Detect which cell encompasses the target text, then output its (X, Y) center coordinate. 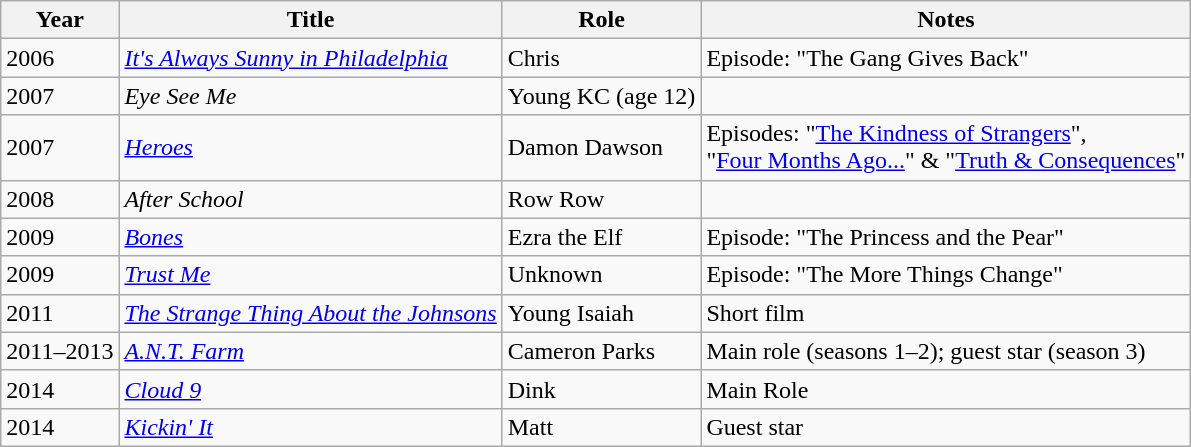
Role (602, 20)
After School (310, 199)
A.N.T. Farm (310, 351)
Heroes (310, 148)
Dink (602, 389)
Guest star (946, 427)
Cloud 9 (310, 389)
2011 (60, 313)
2008 (60, 199)
Chris (602, 58)
2011–2013 (60, 351)
The Strange Thing About the Johnsons (310, 313)
It's Always Sunny in Philadelphia (310, 58)
Episode: "The Gang Gives Back" (946, 58)
Row Row (602, 199)
Year (60, 20)
Episodes: "The Kindness of Strangers","Four Months Ago..." & "Truth & Consequences" (946, 148)
Eye See Me (310, 96)
Notes (946, 20)
Ezra the Elf (602, 237)
Young KC (age 12) (602, 96)
2006 (60, 58)
Episode: "The Princess and the Pear" (946, 237)
Unknown (602, 275)
Episode: "The More Things Change" (946, 275)
Trust Me (310, 275)
Short film (946, 313)
Cameron Parks (602, 351)
Main Role (946, 389)
Kickin' It (310, 427)
Young Isaiah (602, 313)
Bones (310, 237)
Title (310, 20)
Matt (602, 427)
Main role (seasons 1–2); guest star (season 3) (946, 351)
Damon Dawson (602, 148)
